Detect which cell encompasses the target text, then output its [x, y] center coordinate. 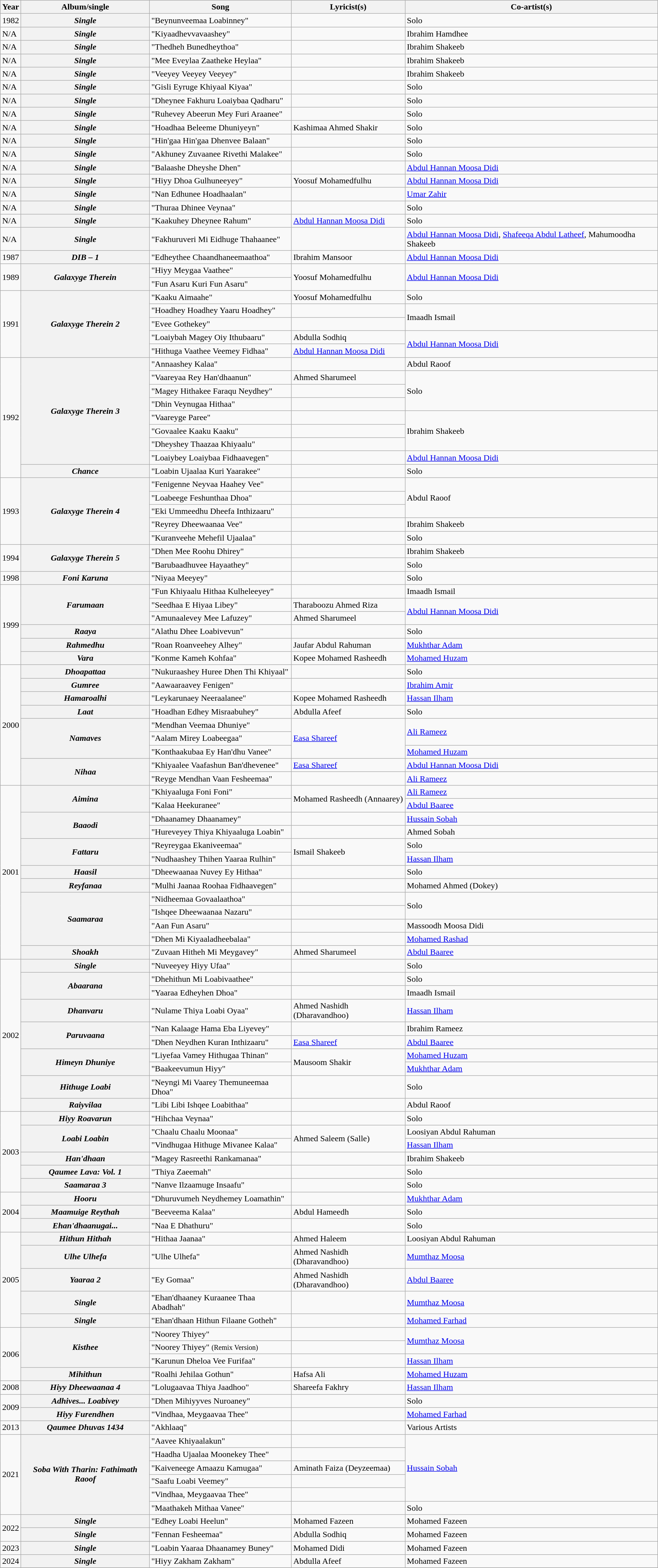
"Mee Eveylaa Zaatheke Heylaa" [220, 60]
"Maathakeh Mithaa Vanee" [220, 1508]
Gumree [85, 685]
"Khiyaalee Vaafashun Ban'dhevenee" [220, 765]
Hiyy Dheewaanaa 4 [85, 1387]
"Amunaalevey Mee Lafuzey" [220, 618]
Hithuge Loabi [85, 1087]
"Yaaraa Edheyhen Dhoa" [220, 992]
"Hiyy Zakham Zakham" [220, 1561]
"Reyge Mendhan Vaan Fesheemaa" [220, 778]
Shoakh [85, 952]
"Loaiybah Magey Oiy Ithubaaru" [220, 337]
"Kaiveneege Amaazu Kamugaa" [220, 1468]
Loabi Loabin [85, 1138]
"Vaareyge Paree" [220, 418]
Ehan'dhaanugai... [85, 1225]
"Akhuney Zuvaanee Rivethi Malakee" [220, 154]
Hiyy Roavarun [85, 1118]
Hamaroalhi [85, 698]
2000 [11, 725]
Galaxyge Therein [85, 277]
Paruvaana [85, 1035]
"Saafu Loabi Veemey" [220, 1481]
2004 [11, 1212]
2006 [11, 1354]
Ibrahim Hamdhee [531, 34]
Ahmed Saleem (Salle) [348, 1138]
"Ey Gomaa" [220, 1279]
"Kaaku Aimaahe" [220, 297]
Ibrahim Amir [531, 685]
"Libi Libi Ishqee Loabithaa" [220, 1105]
Lyricist(s) [348, 7]
Abdul Hannan Moosa Didi, Shafeeqa Abdul Latheef, Mahumoodha Shakeeb [531, 239]
"Hureveyey Thiya Khiyaaluga Loabin" [220, 832]
"Aan Fun Asaru" [220, 926]
Ahmed Sobah [531, 832]
"Dheynee Fakhuru Loaiybaa Qadharu" [220, 100]
Han'dhaan [85, 1158]
Abdul Hameedh [348, 1212]
Abaarana [85, 986]
"Akhlaaq" [220, 1427]
Ibrahim Rameez [531, 1028]
Laat [85, 712]
"Nan Edhunee Hoadhaalan" [220, 194]
"Thuraa Dhinee Veynaa" [220, 208]
"Balaashe Dheyshe Dhen" [220, 168]
"Aalam Mirey Loabeegaa" [220, 738]
Yaaraa 2 [85, 1279]
"Gisli Eyruge Khiyaal Kiyaa" [220, 87]
Fattaru [85, 852]
Galaxyge Therein 3 [85, 411]
2001 [11, 872]
Qaumee Dhuvas 1434 [85, 1427]
"Naa E Dhathuru" [220, 1225]
Hiyy Furendhen [85, 1414]
2008 [11, 1387]
Ibrahim Mansoor [348, 257]
Raaya [85, 632]
2009 [11, 1407]
Qaumee Lava: Vol. 1 [85, 1172]
1998 [11, 578]
"Karunun Dheloa Vee Furifaa" [220, 1361]
"Vaareyaa Rey Han'dhaanun" [220, 377]
Baaodi [85, 825]
2002 [11, 1035]
Hafsa Ali [348, 1374]
"Loabeege Feshunthaa Dhoa" [220, 498]
Galaxyge Therein 5 [85, 558]
Mohamed Rashad [531, 939]
"Beeveema Kalaa" [220, 1212]
2022 [11, 1528]
"Noorey Thiyey" [220, 1334]
1993 [11, 511]
"Aawaaraavey Fenigen" [220, 685]
Reyfanaa [85, 886]
"Roalhi Jehilaa Gothun" [220, 1374]
Shareefa Fakhry [348, 1387]
"Ishqee Dheewaanaa Nazaru" [220, 912]
"Annaashey Kalaa" [220, 364]
"Hiyy Meygaa Vaathee" [220, 270]
Haasil [85, 872]
"Dhaanamey Dhaanamey" [220, 819]
1987 [11, 257]
"Dhehithun Mi Loabivaathee" [220, 979]
"Nidheemaa Govaalaathoa" [220, 899]
"Nan Kalaage Hama Eba Liyevey" [220, 1028]
Mohamed Didi [348, 1548]
Rahmedhu [85, 645]
Aminath Faiza (Deyzeemaa) [348, 1468]
Year [11, 7]
"Kuranveehe Mehefil Ujaalaa" [220, 538]
"Kiyaadhevvavaashey" [220, 34]
"Dhuruvumeh Neydhemey Loamathin" [220, 1198]
Ahmed Haleem [348, 1239]
"Alathu Dhee Loabivevun" [220, 632]
Song [220, 7]
"Chaalu Chaalu Moonaa" [220, 1132]
"Dheewaanaa Nuvey Ey Hithaa" [220, 872]
Namaves [85, 738]
Mohamed Ahmed (Dokey) [531, 886]
"Loabin Ujaalaa Kuri Yaarakee" [220, 471]
"Dhen Mee Roohu Dhirey" [220, 551]
"Ulhe Ulhefa" [220, 1257]
Saamaraa 3 [85, 1185]
"Kaakuhey Dheynee Rahum" [220, 221]
"Ehan'dhaaney Kuraanee Thaa Abadhah" [220, 1302]
Chance [85, 471]
"Dheyshey Thaazaa Khiyaalu" [220, 444]
"Nulame Thiya Loabi Oyaa" [220, 1010]
"Lolugaavaa Thiya Jaadhoo" [220, 1387]
"Baakeevumun Hiyy" [220, 1069]
Raiyvilaa [85, 1105]
"Nukuraashey Huree Dhen Thi Khiyaal" [220, 672]
Saamaraa [85, 919]
"Fennan Fesheemaa" [220, 1535]
"Ehan'dhaan Hithun Filaane Gotheh" [220, 1321]
Album/single [85, 7]
2013 [11, 1427]
"Hoadhan Edhey Misraabuhey" [220, 712]
"Fun Khiyaalu Hithaa Kulheleeyey" [220, 591]
Galaxyge Therein 4 [85, 511]
"Fenigenne Neyvaa Haahey Vee" [220, 484]
"Nudhaashey Thihen Yaaraa Rulhin" [220, 859]
"Nanve Ilzaamuge Insaafu" [220, 1185]
"Noorey Thiyey" (Remix Version) [220, 1347]
Dhanvaru [85, 1010]
Maamuige Reythah [85, 1212]
Kashimaa Ahmed Shakir [348, 127]
2003 [11, 1152]
Tharaboozu Ahmed Riza [348, 605]
"Mendhan Veemaa Dhuniye" [220, 725]
"Magey Hithakee Faraqu Neydhey" [220, 391]
"Veeyey Veeyey Veeyey" [220, 74]
Mohamed Rasheedh (Annaarey) [348, 798]
"Reyreygaa Ekaniveemaa" [220, 845]
2021 [11, 1474]
Nihaa [85, 772]
2024 [11, 1561]
"Hithaa Jaanaa" [220, 1239]
"Hiyy Dhoa Gulhuneeyey" [220, 181]
"Fun Asaru Kuri Fun Asaru" [220, 284]
"Dhen Neydhen Kuran Inthizaaru" [220, 1042]
"Liyefaa Vamey Hithugaa Thinan" [220, 1056]
"Seedhaa E Hiyaa Libey" [220, 605]
"Niyaa Meeyey" [220, 578]
Adhives... Loabivey [85, 1401]
Himeyn Dhuniye [85, 1062]
"Thiya Zaeemah" [220, 1172]
"Neyngi Mi Vaarey Themuneemaa Dhoa" [220, 1087]
"Zuvaan Hitheh Mi Meygavey" [220, 952]
"Beynunveemaa Loabinney" [220, 20]
1999 [11, 625]
"Haadha Ujaalaa Moonekey Thee" [220, 1454]
"Ruhevey Abeerun Mey Furi Araanee" [220, 114]
1991 [11, 324]
DIB – 1 [85, 257]
"Evee Gothekey" [220, 324]
"Roan Roanveehey Alhey" [220, 645]
Various Artists [531, 1427]
Jaufar Abdul Rahuman [348, 645]
Ismail Shakeeb [348, 852]
1989 [11, 277]
"Dhin Veynugaa Hithaa" [220, 404]
"Mulhi Jaanaa Roohaa Fidhaavegen" [220, 886]
Farumaan [85, 605]
Vara [85, 658]
"Nuveeyey Hiyy Ufaa" [220, 966]
1992 [11, 417]
"Barubaadhuvee Hayaathey" [220, 564]
"Fakhuruveri Mi Eidhuge Thahaanee" [220, 239]
"Govaalee Kaaku Kaaku" [220, 431]
"Vindhugaa Hithuge Mivanee Kalaa" [220, 1145]
"Khiyaaluga Foni Foni" [220, 792]
Hooru [85, 1198]
Ulhe Ulhefa [85, 1257]
"Dhen Mi Kiyaaladheebalaa" [220, 939]
"Hoadhey Hoadhey Yaaru Hoadhey" [220, 311]
Aimina [85, 798]
"Dhen Mihiyyves Nuroaney" [220, 1401]
"Aavee Khiyaalakun" [220, 1441]
Mausoom Shakir [348, 1062]
"Hoadhaa Beleeme Dhuniyeyn" [220, 127]
"Hithuga Vaathee Veemey Fidhaa" [220, 351]
Hithun Hithah [85, 1239]
Foni Karuna [85, 578]
Umar Zahir [531, 194]
Soba With Tharin: Fathimath Raoof [85, 1474]
"Reyrey Dheewaanaa Vee" [220, 524]
"Leykarunaey Neeraalanee" [220, 698]
"Edhey Loabi Heelun" [220, 1521]
"Eki Ummeedhu Dheefa Inthizaaru" [220, 511]
"Loabin Yaaraa Dhaanamey Buney" [220, 1548]
2005 [11, 1279]
1982 [11, 20]
Dhoapattaa [85, 672]
2023 [11, 1548]
Massoodh Moosa Didi [531, 926]
Mihithun [85, 1374]
"Magey Rasreethi Rankamanaa" [220, 1158]
"Konme Kameh Kohfaa" [220, 658]
Galaxyge Therein 2 [85, 324]
"Thedheh Bunedheythoa" [220, 47]
"Kalaa Heekuranee" [220, 805]
"Loaiybey Loaiybaa Fidhaavegen" [220, 458]
"Konthaakubaa Ey Han'dhu Vanee" [220, 752]
"Hin'gaa Hin'gaa Dhenvee Balaan" [220, 141]
Co-artist(s) [531, 7]
Kisthee [85, 1347]
"Hihchaa Veynaa" [220, 1118]
"Edheythee Chaandhaneemaathoa" [220, 257]
1994 [11, 558]
